Scan for the cell matching the given text and deliver its (x, y) coordinate at center. 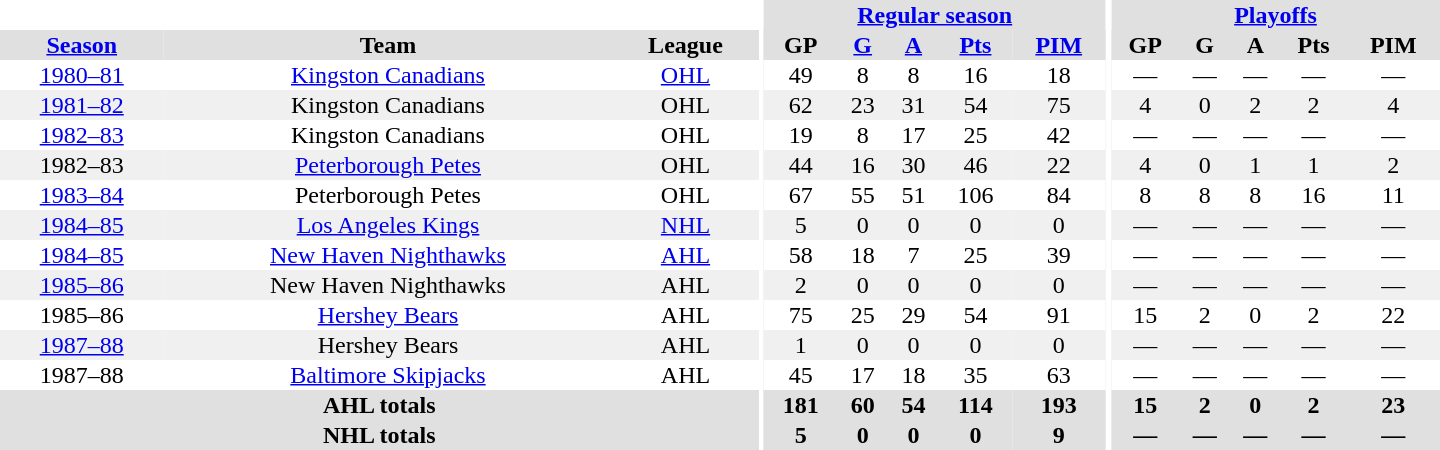
84 (1058, 195)
55 (862, 195)
193 (1058, 405)
NHL totals (379, 435)
62 (800, 105)
1983–84 (82, 195)
42 (1058, 135)
19 (800, 135)
9 (1058, 435)
106 (976, 195)
Baltimore Skipjacks (388, 375)
1981–82 (82, 105)
63 (1058, 375)
AHL totals (379, 405)
Team (388, 45)
30 (914, 165)
31 (914, 105)
49 (800, 75)
Regular season (934, 15)
181 (800, 405)
1980–81 (82, 75)
Playoffs (1276, 15)
Los Angeles Kings (388, 225)
NHL (685, 225)
58 (800, 255)
Season (82, 45)
11 (1393, 195)
29 (914, 315)
91 (1058, 315)
46 (976, 165)
60 (862, 405)
44 (800, 165)
45 (800, 375)
League (685, 45)
39 (1058, 255)
114 (976, 405)
35 (976, 375)
67 (800, 195)
7 (914, 255)
51 (914, 195)
